Output the [x, y] coordinate of the center of the cell containing the given text.  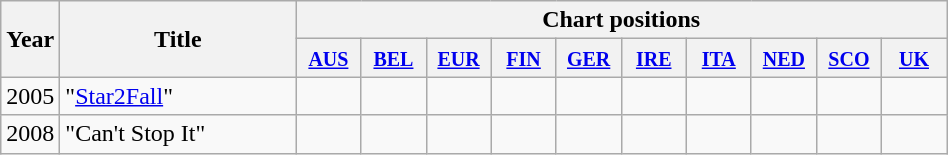
Year [30, 39]
FIN [524, 58]
2005 [30, 96]
UK [914, 58]
NED [784, 58]
Title [178, 39]
"Can't Stop It" [178, 134]
Chart positions [622, 20]
IRE [654, 58]
"Star2Fall" [178, 96]
ITA [718, 58]
SCO [848, 58]
BEL [394, 58]
2008 [30, 134]
EUR [458, 58]
AUS [328, 58]
GER [588, 58]
